Search for the cell housing the specified text and yield its (x, y) center coordinate. 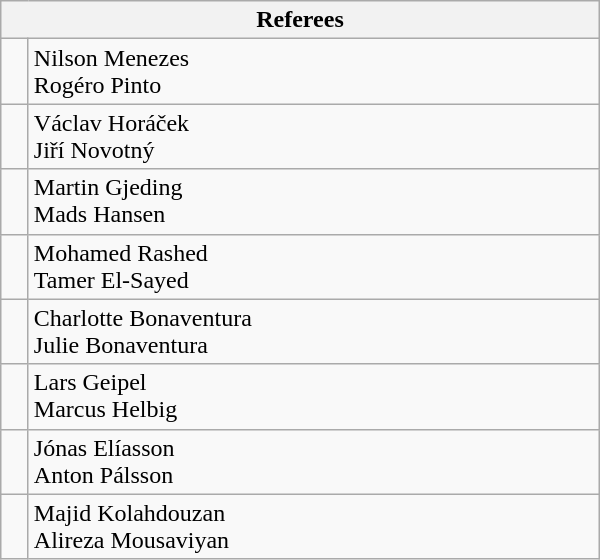
Majid KolahdouzanAlireza Mousaviyan (314, 526)
Jónas ElíassonAnton Pálsson (314, 462)
Lars GeipelMarcus Helbig (314, 396)
Martin GjedingMads Hansen (314, 202)
Charlotte BonaventuraJulie Bonaventura (314, 332)
Nilson MenezesRogéro Pinto (314, 72)
Václav HoráčekJiří Novotný (314, 136)
Mohamed RashedTamer El-Sayed (314, 266)
Referees (300, 20)
